Capture the cell that displays the provided text and extract its (x, y) central coordinate. 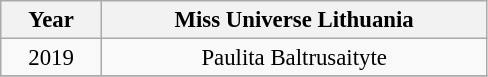
Year (52, 20)
Paulita Baltrusaityte (294, 58)
Miss Universe Lithuania (294, 20)
2019 (52, 58)
